Locate the cell with the specified text and output its (X, Y) center coordinate. 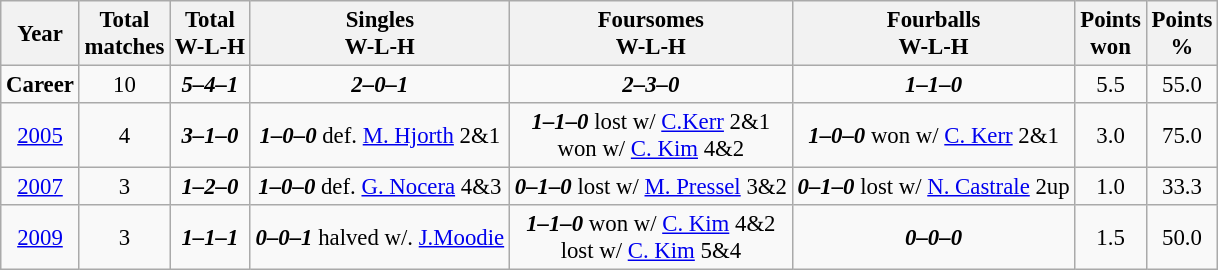
1.0 (1110, 187)
10 (124, 85)
1.5 (1110, 238)
1–0–0 won w/ C. Kerr 2&1 (934, 136)
4 (124, 136)
50.0 (1182, 238)
55.0 (1182, 85)
0–0–1 halved w/. J.Moodie (380, 238)
Points% (1182, 34)
33.3 (1182, 187)
1–1–0 won w/ C. Kim 4&2 lost w/ C. Kim 5&4 (650, 238)
0–1–0 lost w/ M. Pressel 3&2 (650, 187)
1–1–0 (934, 85)
Career (40, 85)
FoursomesW-L-H (650, 34)
1–2–0 (210, 187)
2–3–0 (650, 85)
5–4–1 (210, 85)
1–1–1 (210, 238)
Pointswon (1110, 34)
1–1–0 lost w/ C.Kerr 2&1 won w/ C. Kim 4&2 (650, 136)
2005 (40, 136)
5.5 (1110, 85)
75.0 (1182, 136)
1–0–0 def. M. Hjorth 2&1 (380, 136)
2009 (40, 238)
FourballsW-L-H (934, 34)
SinglesW-L-H (380, 34)
0–1–0 lost w/ N. Castrale 2up (934, 187)
2–0–1 (380, 85)
3.0 (1110, 136)
2007 (40, 187)
0–0–0 (934, 238)
TotalW-L-H (210, 34)
1–0–0 def. G. Nocera 4&3 (380, 187)
3–1–0 (210, 136)
Totalmatches (124, 34)
Year (40, 34)
